Detect which cell encompasses the target text, then output its (x, y) center coordinate. 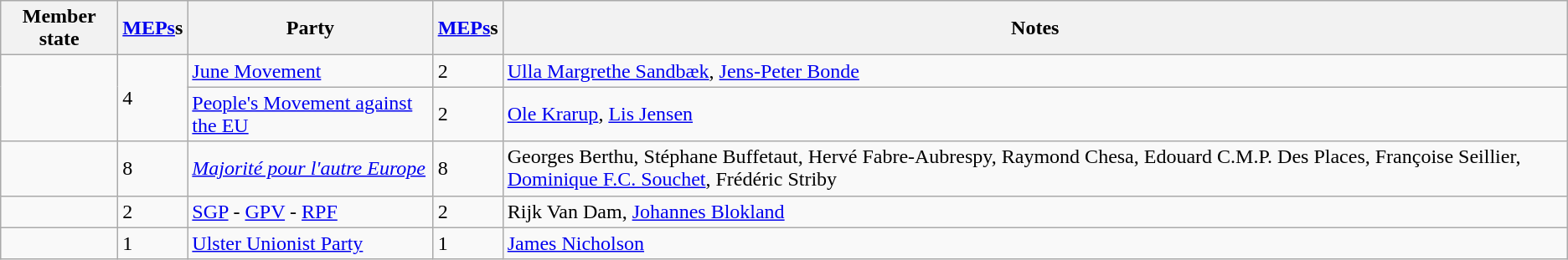
Notes (1035, 28)
Ole Krarup, Lis Jensen (1035, 114)
Party (310, 28)
Member state (59, 28)
People's Movement against the EU (310, 114)
Ulla Margrethe Sandbæk, Jens-Peter Bonde (1035, 71)
4 (152, 99)
SGP - GPV - RPF (310, 212)
Ulster Unionist Party (310, 243)
Rijk Van Dam, Johannes Blokland (1035, 212)
Majorité pour l'autre Europe (310, 169)
James Nicholson (1035, 243)
June Movement (310, 71)
